Extract the (X, Y) coordinate from the center of the cell holding the provided text.  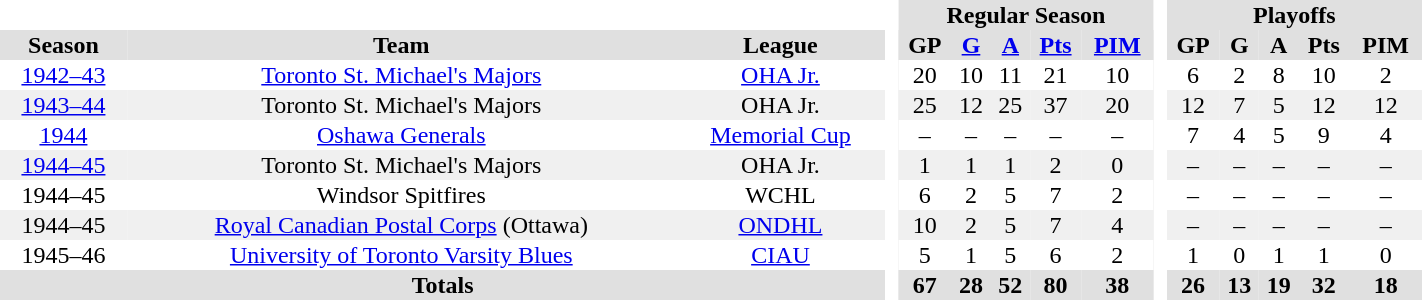
1943–44 (64, 105)
11 (1010, 75)
21 (1056, 75)
Regular Season (1026, 15)
Royal Canadian Postal Corps (Ottawa) (402, 225)
32 (1324, 285)
Totals (442, 285)
8 (1278, 75)
13 (1240, 285)
1945–46 (64, 255)
38 (1117, 285)
Memorial Cup (781, 135)
University of Toronto Varsity Blues (402, 255)
WCHL (781, 195)
9 (1324, 135)
28 (970, 285)
CIAU (781, 255)
Playoffs (1294, 15)
67 (924, 285)
1942–43 (64, 75)
80 (1056, 285)
ONDHL (781, 225)
1944 (64, 135)
Season (64, 45)
26 (1194, 285)
52 (1010, 285)
Oshawa Generals (402, 135)
19 (1278, 285)
18 (1386, 285)
Windsor Spitfires (402, 195)
Team (402, 45)
League (781, 45)
37 (1056, 105)
